Capture the cell that displays the provided text and extract its [x, y] central coordinate. 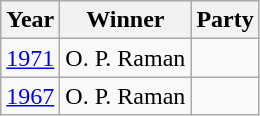
1971 [30, 58]
Party [225, 20]
1967 [30, 96]
Year [30, 20]
Winner [126, 20]
